Locate the cell with the specified text and output its (x, y) center coordinate. 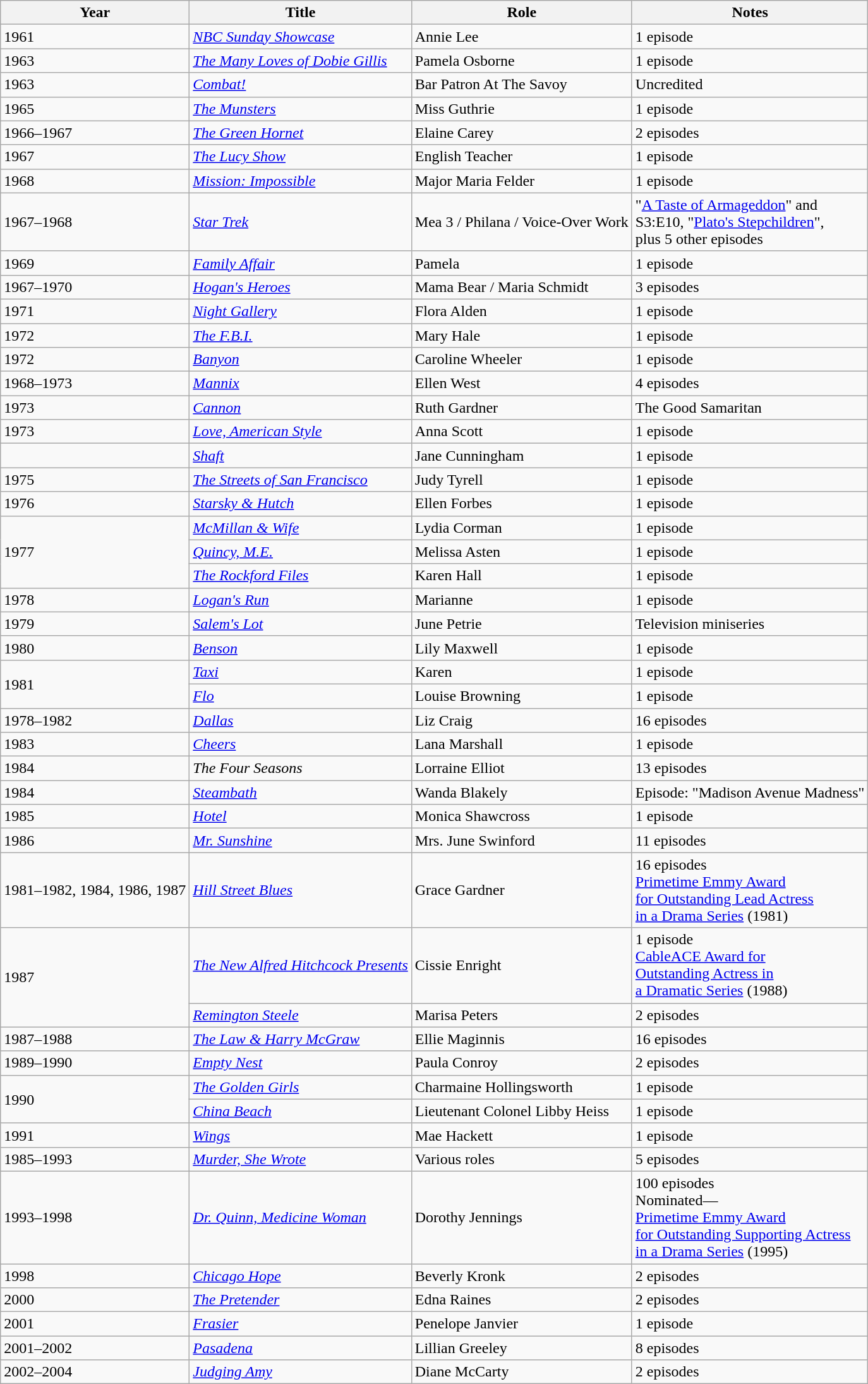
1969 (95, 263)
Jane Cunningham (522, 456)
Combat! (301, 85)
Mannix (301, 384)
McMillan & Wife (301, 528)
Ruth Gardner (522, 408)
Remington Steele (301, 1015)
Murder, She Wrote (301, 1159)
2002–2004 (95, 1372)
Marisa Peters (522, 1015)
Judy Tyrell (522, 480)
5 episodes (750, 1159)
Grace Gardner (522, 890)
Mary Hale (522, 336)
The Green Hornet (301, 133)
The Law & Harry McGraw (301, 1039)
13 episodes (750, 768)
The New Alfred Hitchcock Presents (301, 966)
Night Gallery (301, 311)
Notes (750, 13)
Louise Browning (522, 696)
The Rockford Files (301, 576)
China Beach (301, 1111)
Cissie Enright (522, 966)
June Petrie (522, 624)
Benson (301, 648)
Year (95, 13)
1985 (95, 816)
Dallas (301, 720)
Shaft (301, 456)
Judging Amy (301, 1372)
The Golden Girls (301, 1087)
1991 (95, 1135)
1987–1988 (95, 1039)
100 episodesNominated—Primetime Emmy Awardfor Outstanding Supporting Actressin a Drama Series (1995) (750, 1217)
Liz Craig (522, 720)
Love, American Style (301, 432)
1990 (95, 1099)
1989–1990 (95, 1063)
Penelope Janvier (522, 1324)
1971 (95, 311)
Miss Guthrie (522, 109)
Edna Raines (522, 1300)
1967–1970 (95, 287)
Mission: Impossible (301, 181)
1985–1993 (95, 1159)
1993–1998 (95, 1217)
1961 (95, 37)
Elaine Carey (522, 133)
Caroline Wheeler (522, 360)
Karen (522, 672)
Mae Hackett (522, 1135)
The F.B.I. (301, 336)
Monica Shawcross (522, 816)
Television miniseries (750, 624)
Lorraine Elliot (522, 768)
11 episodes (750, 841)
Melissa Asten (522, 552)
Pamela (522, 263)
Ellie Maginnis (522, 1039)
Hogan's Heroes (301, 287)
Wings (301, 1135)
Logan's Run (301, 600)
The Streets of San Francisco (301, 480)
Taxi (301, 672)
Beverly Kronk (522, 1276)
1980 (95, 648)
Quincy, M.E. (301, 552)
Pamela Osborne (522, 61)
Ellen Forbes (522, 504)
1981–1982, 1984, 1986, 1987 (95, 890)
1966–1967 (95, 133)
Title (301, 13)
Ellen West (522, 384)
1 episodeCableACE Award forOutstanding Actress ina Dramatic Series (1988) (750, 966)
2001–2002 (95, 1348)
2000 (95, 1300)
1998 (95, 1276)
Frasier (301, 1324)
Paula Conroy (522, 1063)
Mea 3 / Philana / Voice-Over Work (522, 222)
Wanda Blakely (522, 792)
Flo (301, 696)
Anna Scott (522, 432)
1987 (95, 977)
Lillian Greeley (522, 1348)
Chicago Hope (301, 1276)
Diane McCarty (522, 1372)
3 episodes (750, 287)
16 episodesPrimetime Emmy Awardfor Outstanding Lead Actressin a Drama Series (1981) (750, 890)
Lydia Corman (522, 528)
Role (522, 13)
Pasadena (301, 1348)
The Lucy Show (301, 157)
1968–1973 (95, 384)
"A Taste of Armageddon" andS3:E10, "Plato's Stepchildren",plus 5 other episodes (750, 222)
1978 (95, 600)
4 episodes (750, 384)
Various roles (522, 1159)
Lieutenant Colonel Libby Heiss (522, 1111)
Cannon (301, 408)
Lily Maxwell (522, 648)
1967–1968 (95, 222)
Charmaine Hollingsworth (522, 1087)
2001 (95, 1324)
The Many Loves of Dobie Gillis (301, 61)
Salem's Lot (301, 624)
1975 (95, 480)
Hotel (301, 816)
English Teacher (522, 157)
Episode: "Madison Avenue Madness" (750, 792)
Empty Nest (301, 1063)
The Munsters (301, 109)
1968 (95, 181)
Uncredited (750, 85)
The Good Samaritan (750, 408)
Family Affair (301, 263)
Marianne (522, 600)
1978–1982 (95, 720)
1965 (95, 109)
NBC Sunday Showcase (301, 37)
8 episodes (750, 1348)
Flora Alden (522, 311)
Karen Hall (522, 576)
1967 (95, 157)
Bar Patron At The Savoy (522, 85)
1986 (95, 841)
Mama Bear / Maria Schmidt (522, 287)
Mr. Sunshine (301, 841)
Star Trek (301, 222)
1981 (95, 684)
Dr. Quinn, Medicine Woman (301, 1217)
The Pretender (301, 1300)
1976 (95, 504)
Dorothy Jennings (522, 1217)
The Four Seasons (301, 768)
Steambath (301, 792)
Annie Lee (522, 37)
Banyon (301, 360)
Hill Street Blues (301, 890)
Starsky & Hutch (301, 504)
Mrs. June Swinford (522, 841)
1983 (95, 744)
Lana Marshall (522, 744)
1977 (95, 552)
1979 (95, 624)
Cheers (301, 744)
Major Maria Felder (522, 181)
